Identify which cell holds the provided text, then report its [X, Y] central coordinate. 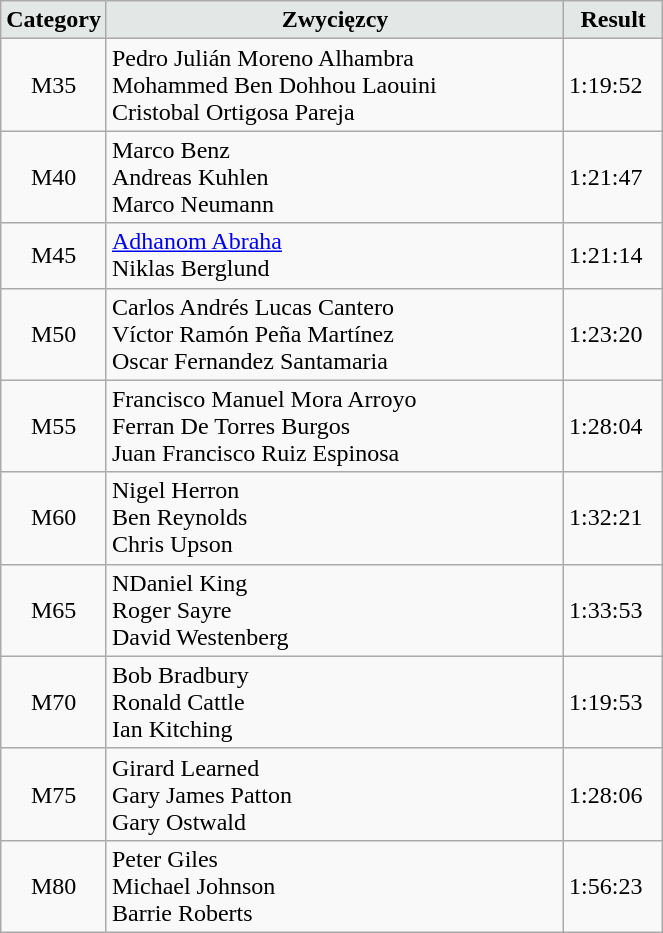
1:21:47 [614, 177]
1:33:53 [614, 610]
Carlos Andrés Lucas Cantero Víctor Ramón Peña Martínez Oscar Fernandez Santamaria [334, 334]
1:28:06 [614, 794]
Zwycięzcy [334, 20]
1:32:21 [614, 518]
Francisco Manuel Mora Arroyo Ferran De Torres Burgos Juan Francisco Ruiz Espinosa [334, 426]
M75 [54, 794]
Category [54, 20]
Marco Benz Andreas Kuhlen Marco Neumann [334, 177]
M65 [54, 610]
M35 [54, 85]
M40 [54, 177]
1:56:23 [614, 886]
1:19:53 [614, 702]
1:21:14 [614, 256]
M55 [54, 426]
M60 [54, 518]
Peter Giles Michael Johnson Barrie Roberts [334, 886]
M50 [54, 334]
1:23:20 [614, 334]
NDaniel King Roger Sayre David Westenberg [334, 610]
Result [614, 20]
Adhanom Abraha Niklas Berglund [334, 256]
1:28:04 [614, 426]
M70 [54, 702]
Nigel Herron Ben Reynolds Chris Upson [334, 518]
1:19:52 [614, 85]
M45 [54, 256]
M80 [54, 886]
Bob Bradbury Ronald Cattle Ian Kitching [334, 702]
Girard Learned Gary James Patton Gary Ostwald [334, 794]
Pedro Julián Moreno Alhambra Mohammed Ben Dohhou Laouini Cristobal Ortigosa Pareja [334, 85]
